Locate the cell with the specified text and output its (X, Y) center coordinate. 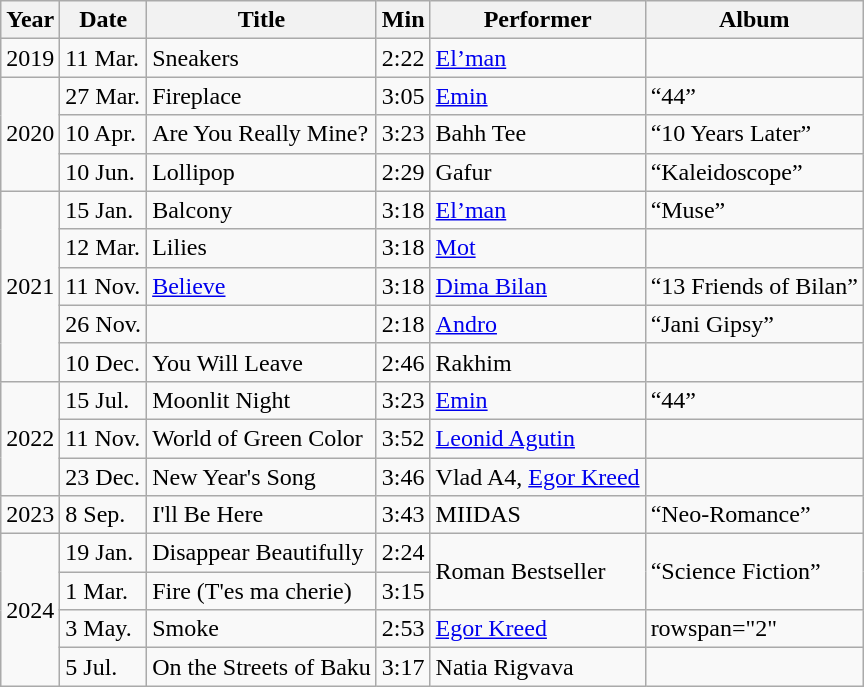
26 Nov. (104, 324)
10 Dec. (104, 362)
Disappear Beautifully (262, 553)
“Jani Gipsy” (754, 324)
Balcony (262, 210)
2:22 (403, 58)
2:53 (403, 629)
Mot (538, 248)
15 Jan. (104, 210)
5 Jul. (104, 667)
“Neo-Romance” (754, 515)
2:29 (403, 172)
Lilies (262, 248)
Egor Kreed (538, 629)
1 Mar. (104, 591)
Roman Bestseller (538, 572)
8 Sep. (104, 515)
3:17 (403, 667)
19 Jan. (104, 553)
Andro (538, 324)
“10 Years Later” (754, 134)
“Muse” (754, 210)
New Year's Song (262, 477)
2:18 (403, 324)
12 Mar. (104, 248)
3 May. (104, 629)
Bahh Tee (538, 134)
2019 (30, 58)
Fire (T'es ma cherie) (262, 591)
10 Apr. (104, 134)
2:24 (403, 553)
Natia Rigvava (538, 667)
3:52 (403, 438)
15 Jul. (104, 400)
MIIDAS (538, 515)
Leonid Agutin (538, 438)
I'll Be Here (262, 515)
Vlad A4, Egor Kreed (538, 477)
Sneakers (262, 58)
“Science Fiction” (754, 572)
3:43 (403, 515)
“13 Friends of Bilan” (754, 286)
Believe (262, 286)
World of Green Color (262, 438)
2:46 (403, 362)
2020 (30, 134)
Year (30, 20)
11 Mar. (104, 58)
27 Mar. (104, 96)
Moonlit Night (262, 400)
2024 (30, 610)
3:46 (403, 477)
Smoke (262, 629)
2021 (30, 286)
On the Streets of Baku (262, 667)
Min (403, 20)
23 Dec. (104, 477)
Lollipop (262, 172)
2023 (30, 515)
Fireplace (262, 96)
Title (262, 20)
10 Jun. (104, 172)
3:15 (403, 591)
Date (104, 20)
You Will Leave (262, 362)
Rakhim (538, 362)
Are You Really Mine? (262, 134)
Dima Bilan (538, 286)
Performer (538, 20)
2022 (30, 438)
rowspan="2" (754, 629)
Gafur (538, 172)
3:05 (403, 96)
“Kaleidoscope” (754, 172)
Album (754, 20)
